Provide the [x, y] coordinate of the cell's center where the given text is located.  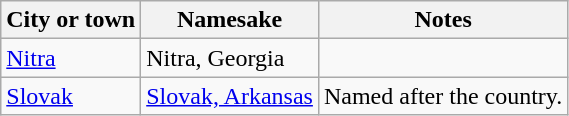
Namesake [230, 20]
Nitra, Georgia [230, 58]
Notes [442, 20]
City or town [71, 20]
Slovak [71, 96]
Named after the country. [442, 96]
Nitra [71, 58]
Slovak, Arkansas [230, 96]
